Detect which cell encompasses the target text, then output its [x, y] center coordinate. 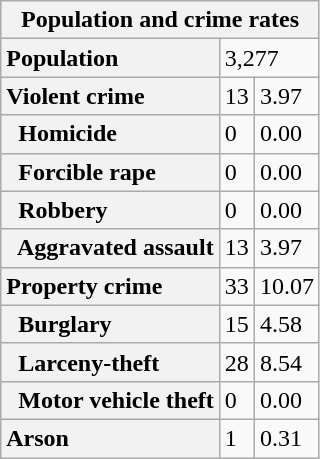
8.54 [286, 362]
Aggravated assault [110, 248]
28 [236, 362]
Population [110, 58]
Property crime [110, 286]
15 [236, 324]
1 [236, 438]
Forcible rape [110, 172]
0.31 [286, 438]
Population and crime rates [160, 20]
Motor vehicle theft [110, 400]
Larceny-theft [110, 362]
4.58 [286, 324]
Homicide [110, 134]
Violent crime [110, 96]
Burglary [110, 324]
10.07 [286, 286]
33 [236, 286]
Arson [110, 438]
Robbery [110, 210]
3,277 [269, 58]
